For the text-containing cell, return its midpoint in [x, y] coordinate format. 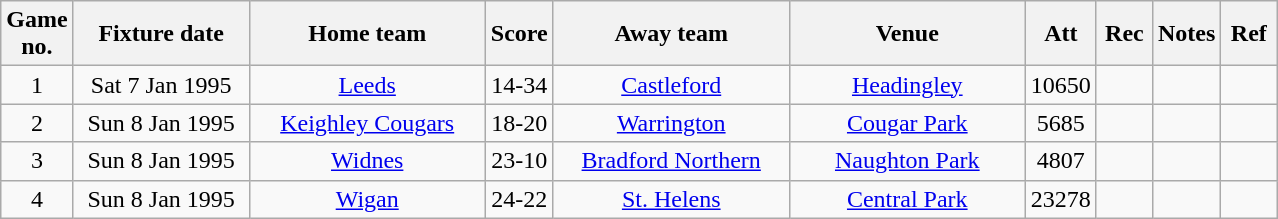
Score [519, 34]
Keighley Cougars [367, 123]
Att [1060, 34]
Sat 7 Jan 1995 [161, 85]
Warrington [671, 123]
18-20 [519, 123]
14-34 [519, 85]
Bradford Northern [671, 161]
Widnes [367, 161]
4 [37, 199]
Venue [907, 34]
St. Helens [671, 199]
Headingley [907, 85]
1 [37, 85]
Rec [1124, 34]
Ref [1249, 34]
Leeds [367, 85]
Castleford [671, 85]
Naughton Park [907, 161]
Home team [367, 34]
24-22 [519, 199]
2 [37, 123]
10650 [1060, 85]
23-10 [519, 161]
23278 [1060, 199]
Wigan [367, 199]
Central Park [907, 199]
4807 [1060, 161]
Cougar Park [907, 123]
Notes [1186, 34]
Game no. [37, 34]
Fixture date [161, 34]
Away team [671, 34]
5685 [1060, 123]
3 [37, 161]
